Identify which cell holds the provided text, then report its [X, Y] central coordinate. 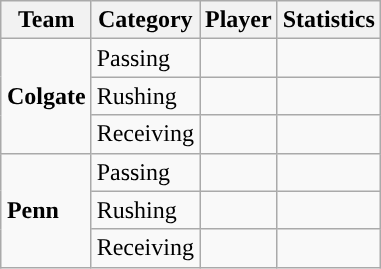
Penn [46, 210]
Category [145, 20]
Team [46, 20]
Player [239, 20]
Colgate [46, 96]
Statistics [328, 20]
